Output the [x, y] coordinate of the center of the cell containing the given text.  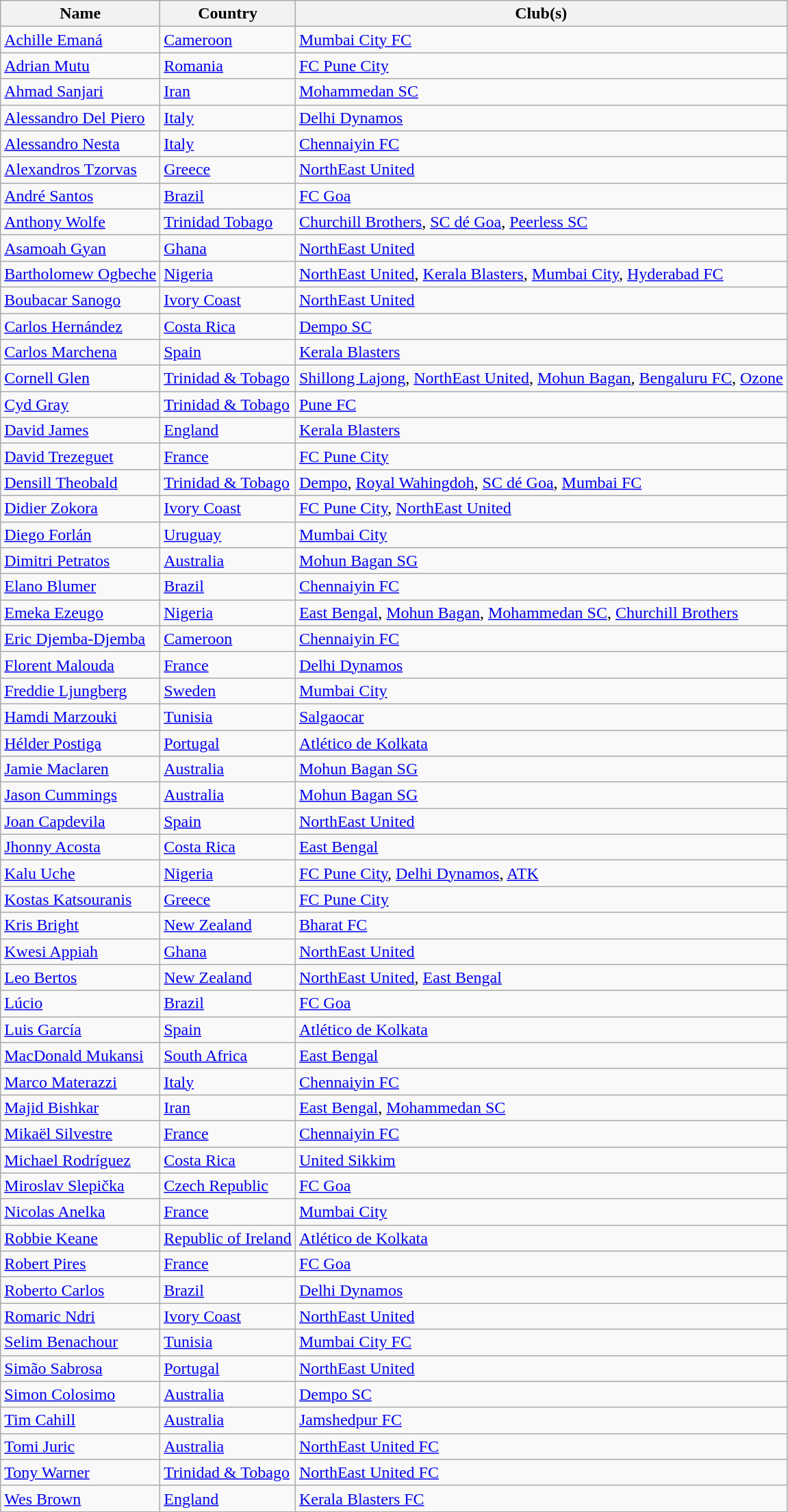
Nicolas Anelka [81, 1212]
Country [228, 14]
Dempo, Royal Wahingdoh, SC dé Goa, Mumbai FC [541, 483]
NorthEast United, Kerala Blasters, Mumbai City, Hyderabad FC [541, 274]
Diego Forlán [81, 535]
Dimitri Petratos [81, 561]
David Trezeguet [81, 457]
Robert Pires [81, 1264]
Tomi Juric [81, 1446]
Wes Brown [81, 1498]
Uruguay [228, 535]
Cornell Glen [81, 379]
Czech Republic [228, 1186]
NorthEast United, East Bengal [541, 977]
Kerala Blasters FC [541, 1498]
Miroslav Slepička [81, 1186]
Michael Rodríguez [81, 1160]
Florent Malouda [81, 665]
Elano Blumer [81, 587]
Simon Colosimo [81, 1394]
Didier Zokora [81, 509]
Salgaocar [541, 717]
Trinidad Tobago [228, 222]
Sweden [228, 691]
Selim Benachour [81, 1342]
Robbie Keane [81, 1238]
Jamshedpur FC [541, 1420]
Freddie Ljungberg [81, 691]
Jamie Maclaren [81, 769]
Hélder Postiga [81, 743]
Emeka Ezeugo [81, 613]
Romaric Ndri [81, 1316]
Kostas Katsouranis [81, 899]
Shillong Lajong, NorthEast United, Mohun Bagan, Bengaluru FC, Ozone [541, 379]
Kris Bright [81, 925]
Luis García [81, 1029]
Alessandro Nesta [81, 144]
FC Pune City, NorthEast United [541, 509]
Bharat FC [541, 925]
Republic of Ireland [228, 1238]
Achille Emaná [81, 40]
Majid Bishkar [81, 1107]
Asamoah Gyan [81, 248]
Name [81, 14]
Eric Djemba-Djemba [81, 639]
Romania [228, 66]
Boubacar Sanogo [81, 300]
Anthony Wolfe [81, 222]
Mikaël Silvestre [81, 1133]
Marco Materazzi [81, 1081]
Pune FC [541, 405]
Kalu Uche [81, 873]
Hamdi Marzouki [81, 717]
Club(s) [541, 14]
Tony Warner [81, 1472]
Jhonny Acosta [81, 847]
Mohammedan SC [541, 92]
Cyd Gray [81, 405]
Jason Cummings [81, 795]
Alessandro Del Piero [81, 118]
André Santos [81, 196]
East Bengal, Mohammedan SC [541, 1107]
Bartholomew Ogbeche [81, 274]
Tim Cahill [81, 1420]
Lúcio [81, 1003]
Churchill Brothers, SC dé Goa, Peerless SC [541, 222]
David James [81, 431]
MacDonald Mukansi [81, 1055]
Carlos Marchena [81, 353]
East Bengal, Mohun Bagan, Mohammedan SC, Churchill Brothers [541, 613]
Adrian Mutu [81, 66]
Alexandros Tzorvas [81, 170]
Simão Sabrosa [81, 1368]
Leo Bertos [81, 977]
United Sikkim [541, 1160]
Densill Theobald [81, 483]
FC Pune City, Delhi Dynamos, ATK [541, 873]
Joan Capdevila [81, 821]
Ahmad Sanjari [81, 92]
Kwesi Appiah [81, 951]
Carlos Hernández [81, 326]
South Africa [228, 1055]
Roberto Carlos [81, 1290]
